Output the (x, y) coordinate of the center of the cell containing the given text.  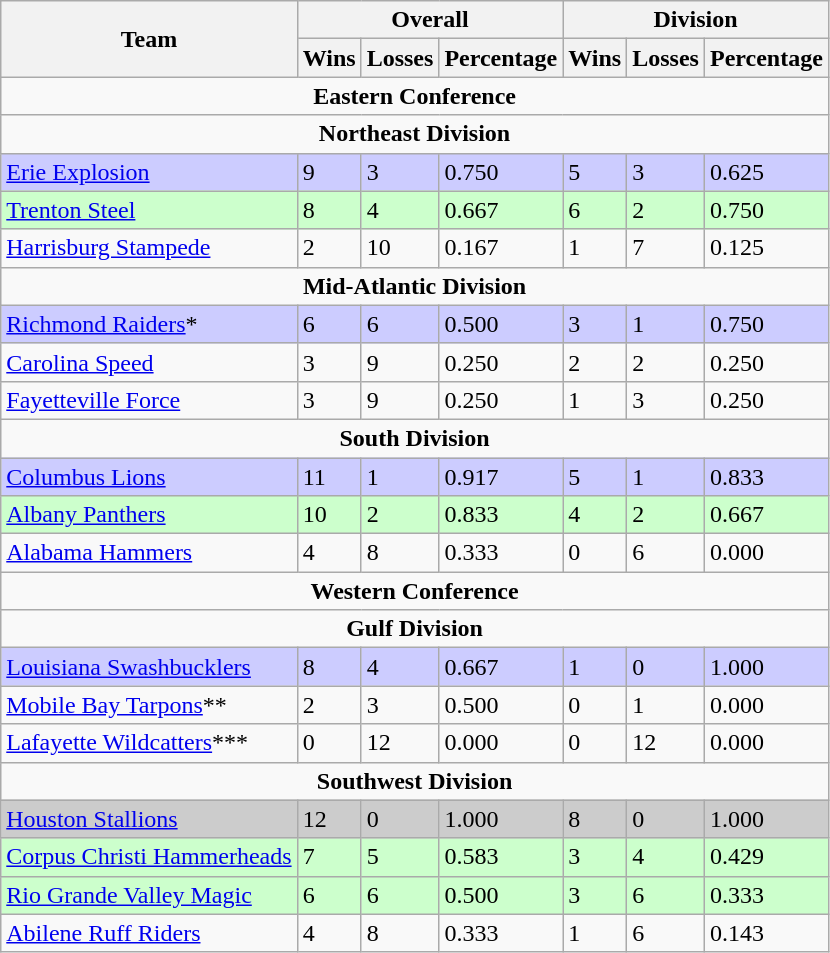
Rio Grande Valley Magic (149, 895)
Eastern Conference (415, 96)
Lafayette Wildcatters*** (149, 743)
Division (696, 20)
Carolina Speed (149, 362)
Mobile Bay Tarpons** (149, 705)
Harrisburg Stampede (149, 248)
0.143 (766, 933)
Trenton Steel (149, 210)
Corpus Christi Hammerheads (149, 857)
Alabama Hammers (149, 553)
Fayetteville Force (149, 400)
0.625 (766, 172)
0.125 (766, 248)
Columbus Lions (149, 477)
Western Conference (415, 591)
Houston Stallions (149, 819)
Mid-Atlantic Division (415, 286)
Gulf Division (415, 629)
Richmond Raiders* (149, 324)
0.167 (501, 248)
Abilene Ruff Riders (149, 933)
Southwest Division (415, 781)
Northeast Division (415, 134)
Team (149, 39)
0.429 (766, 857)
Overall (430, 20)
0.917 (501, 477)
Albany Panthers (149, 515)
Erie Explosion (149, 172)
11 (329, 477)
0.583 (501, 857)
South Division (415, 438)
Louisiana Swashbucklers (149, 667)
